Provide the [X, Y] coordinate of the cell's center where the given text is located.  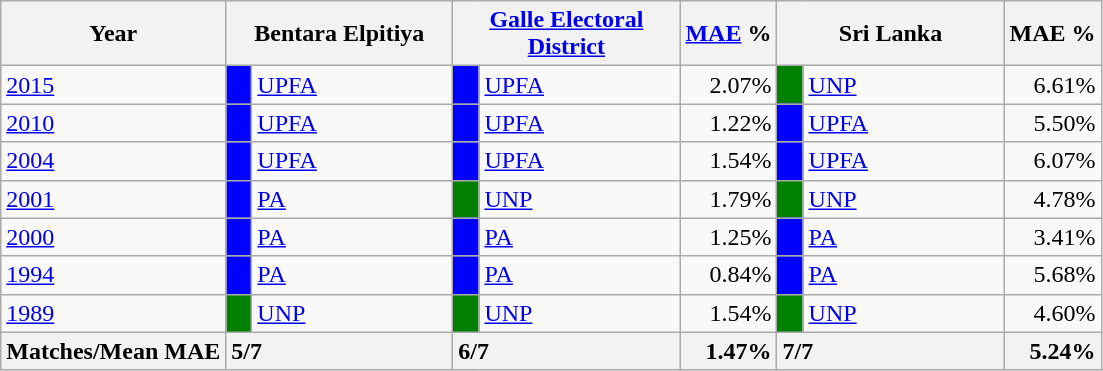
6.61% [1052, 85]
1.22% [728, 123]
Galle Electoral District [566, 34]
2004 [114, 161]
Bentara Elpitiya [340, 34]
2015 [114, 85]
2000 [114, 237]
1.25% [728, 237]
1.79% [728, 199]
7/7 [890, 351]
Sri Lanka [890, 34]
5.24% [1052, 351]
1994 [114, 275]
3.41% [1052, 237]
4.78% [1052, 199]
4.60% [1052, 313]
2.07% [728, 85]
5.50% [1052, 123]
Year [114, 34]
2010 [114, 123]
5.68% [1052, 275]
6.07% [1052, 161]
5/7 [340, 351]
6/7 [566, 351]
1.47% [728, 351]
1989 [114, 313]
Matches/Mean MAE [114, 351]
0.84% [728, 275]
2001 [114, 199]
